Search for the cell housing the specified text and yield its [X, Y] center coordinate. 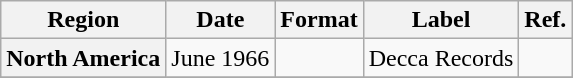
Label [441, 20]
June 1966 [220, 58]
Ref. [546, 20]
Region [84, 20]
Date [220, 20]
Format [319, 20]
Decca Records [441, 58]
North America [84, 58]
